For the text-containing cell, return its midpoint in (X, Y) coordinate format. 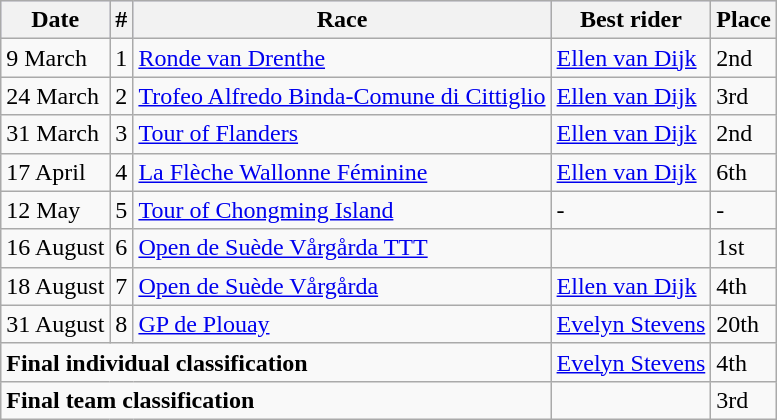
Open de Suède Vårgårda (342, 286)
1st (744, 248)
1 (122, 58)
Final team classification (276, 400)
31 March (56, 134)
Tour of Flanders (342, 134)
3 (122, 134)
6 (122, 248)
Date (56, 20)
12 May (56, 210)
7 (122, 286)
Place (744, 20)
18 August (56, 286)
Tour of Chongming Island (342, 210)
24 March (56, 96)
Final individual classification (276, 362)
Open de Suède Vårgårda TTT (342, 248)
Best rider (631, 20)
31 August (56, 324)
2 (122, 96)
6th (744, 172)
16 August (56, 248)
9 March (56, 58)
La Flèche Wallonne Féminine (342, 172)
8 (122, 324)
Race (342, 20)
20th (744, 324)
# (122, 20)
4 (122, 172)
Ronde van Drenthe (342, 58)
5 (122, 210)
17 April (56, 172)
GP de Plouay (342, 324)
Trofeo Alfredo Binda-Comune di Cittiglio (342, 96)
